Detect which cell encompasses the target text, then output its [X, Y] center coordinate. 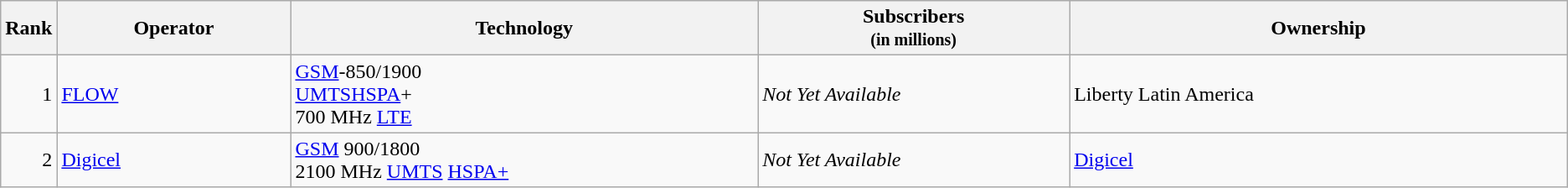
FLOW [174, 94]
Subscribers(in millions) [914, 29]
GSM-850/1900UMTSHSPA+700 MHz LTE [524, 94]
1 [28, 94]
Rank [28, 29]
2 [28, 159]
GSM 900/1800 2100 MHz UMTS HSPA+ [524, 159]
Operator [174, 29]
Technology [524, 29]
Liberty Latin America [1318, 94]
Ownership [1318, 29]
